Output the [x, y] coordinate of the center of the cell containing the given text.  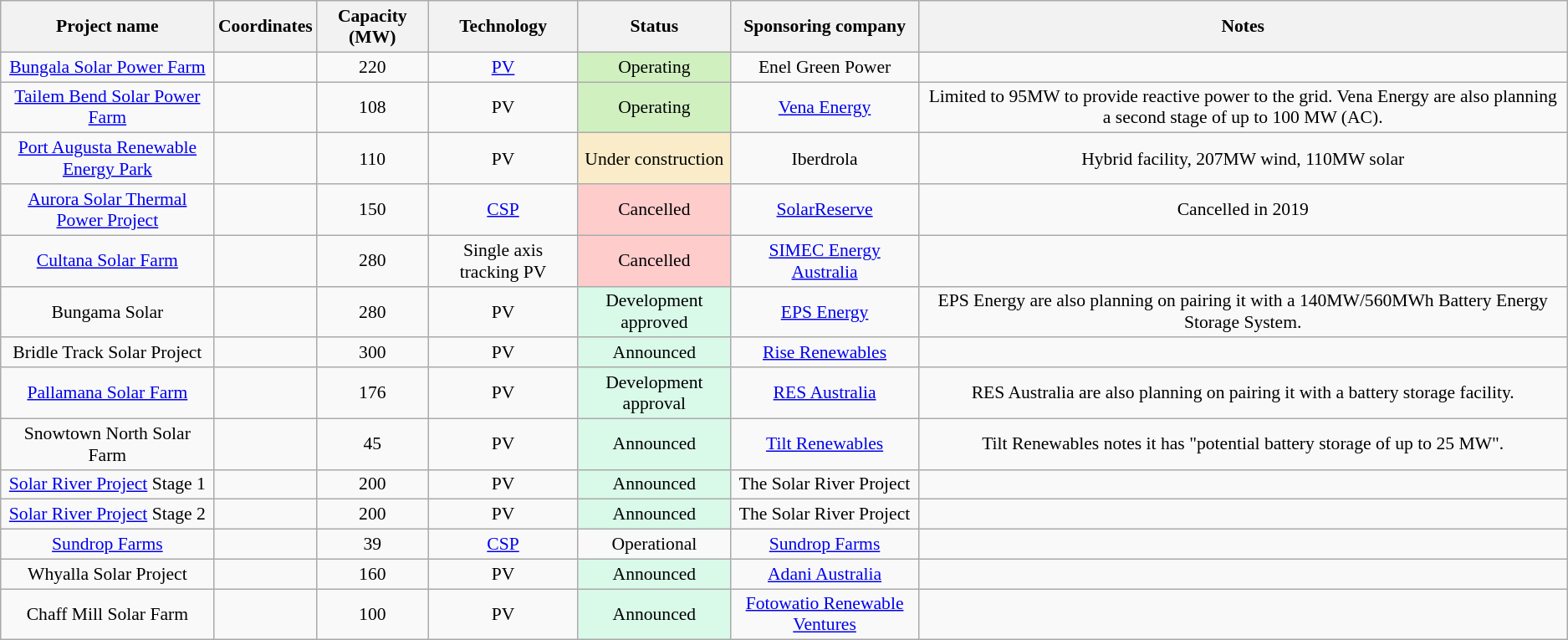
Solar River Project Stage 1 [107, 484]
Technology [503, 27]
Whyalla Solar Project [107, 574]
Tilt Renewables [825, 443]
Status [654, 27]
Rise Renewables [825, 353]
RES Australia are also planning on pairing it with a battery storage facility. [1243, 393]
Cultana Solar Farm [107, 261]
Vena Energy [825, 107]
100 [373, 614]
110 [373, 159]
Bridle Track Solar Project [107, 353]
Limited to 95MW to provide reactive power to the grid. Vena Energy are also planning a second stage of up to 100 MW (AC). [1243, 107]
Coordinates [266, 27]
Snowtown North Solar Farm [107, 443]
Pallamana Solar Farm [107, 393]
Development approved [654, 311]
Under construction [654, 159]
Sponsoring company [825, 27]
Cancelled in 2019 [1243, 209]
108 [373, 107]
Adani Australia [825, 574]
Development approval [654, 393]
45 [373, 443]
SolarReserve [825, 209]
300 [373, 353]
Chaff Mill Solar Farm [107, 614]
EPS Energy [825, 311]
Fotowatio Renewable Ventures [825, 614]
160 [373, 574]
Bungama Solar [107, 311]
39 [373, 545]
Single axis tracking PV [503, 261]
Iberdrola [825, 159]
Bungala Solar Power Farm [107, 67]
Enel Green Power [825, 67]
Capacity (MW) [373, 27]
Notes [1243, 27]
EPS Energy are also planning on pairing it with a 140MW/560MWh Battery Energy Storage System. [1243, 311]
Port Augusta Renewable Energy Park [107, 159]
Aurora Solar Thermal Power Project [107, 209]
Project name [107, 27]
220 [373, 67]
150 [373, 209]
Operational [654, 545]
Tailem Bend Solar Power Farm [107, 107]
176 [373, 393]
Hybrid facility, 207MW wind, 110MW solar [1243, 159]
SIMEC Energy Australia [825, 261]
RES Australia [825, 393]
Tilt Renewables notes it has "potential battery storage of up to 25 MW". [1243, 443]
Solar River Project Stage 2 [107, 515]
